Extract the [X, Y] coordinate from the center of the cell holding the provided text.  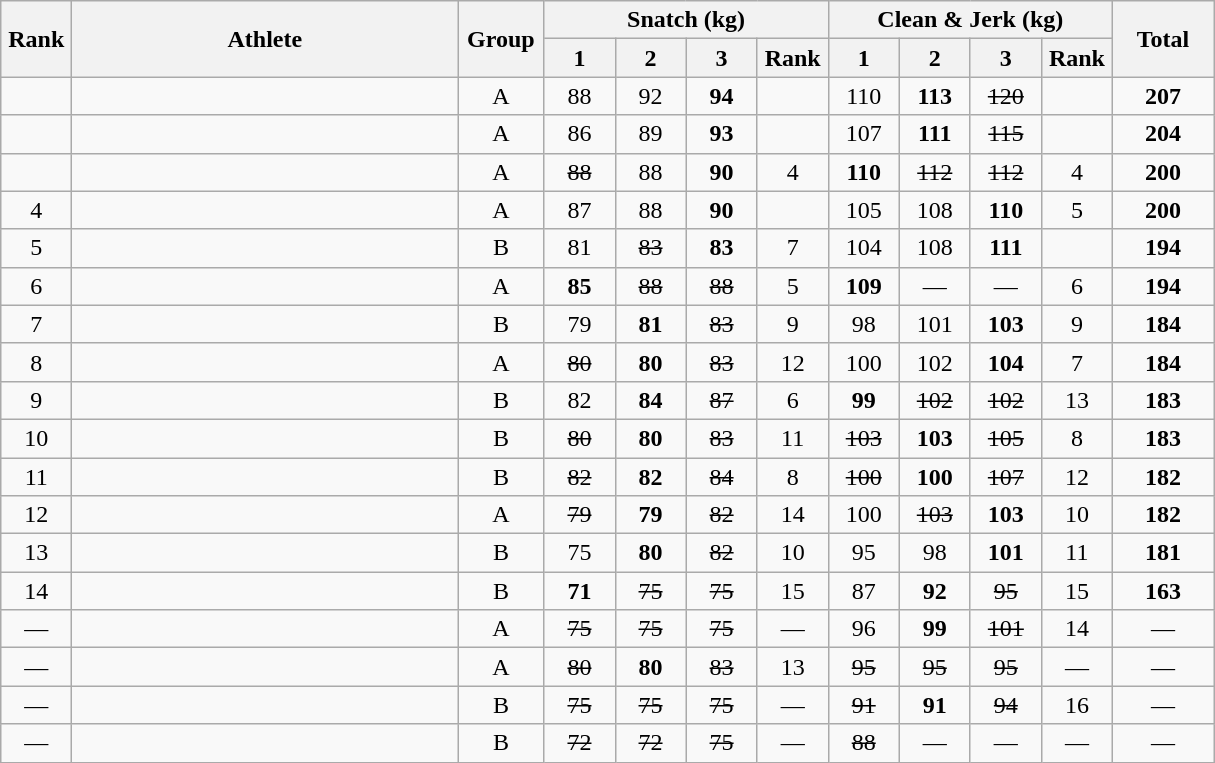
Total [1162, 39]
71 [580, 591]
85 [580, 286]
Snatch (kg) [686, 20]
86 [580, 134]
113 [934, 96]
120 [1006, 96]
207 [1162, 96]
115 [1006, 134]
163 [1162, 591]
16 [1076, 705]
181 [1162, 553]
109 [864, 286]
Group [501, 39]
204 [1162, 134]
Clean & Jerk (kg) [970, 20]
Athlete [265, 39]
89 [650, 134]
93 [722, 134]
96 [864, 629]
